For the text-containing cell, return its midpoint in (X, Y) coordinate format. 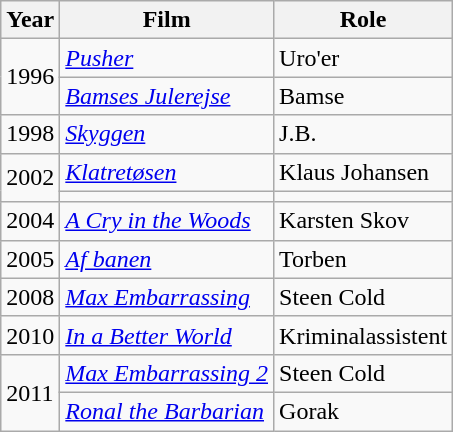
A Cry in the Woods (167, 221)
Torben (364, 259)
1996 (30, 77)
Year (30, 20)
Skyggen (167, 134)
Klatretøsen (167, 172)
2008 (30, 297)
Uro'er (364, 58)
Bamse (364, 96)
Max Embarrassing (167, 297)
Film (167, 20)
2005 (30, 259)
J.B. (364, 134)
Ronal the Barbarian (167, 411)
1998 (30, 134)
2011 (30, 392)
2004 (30, 221)
2002 (30, 178)
Gorak (364, 411)
Max Embarrassing 2 (167, 373)
2010 (30, 335)
Pusher (167, 58)
Af banen (167, 259)
Kriminalassistent (364, 335)
Role (364, 20)
Bamses Julerejse (167, 96)
Klaus Johansen (364, 172)
Karsten Skov (364, 221)
In a Better World (167, 335)
